Locate the cell with the specified text and output its (x, y) center coordinate. 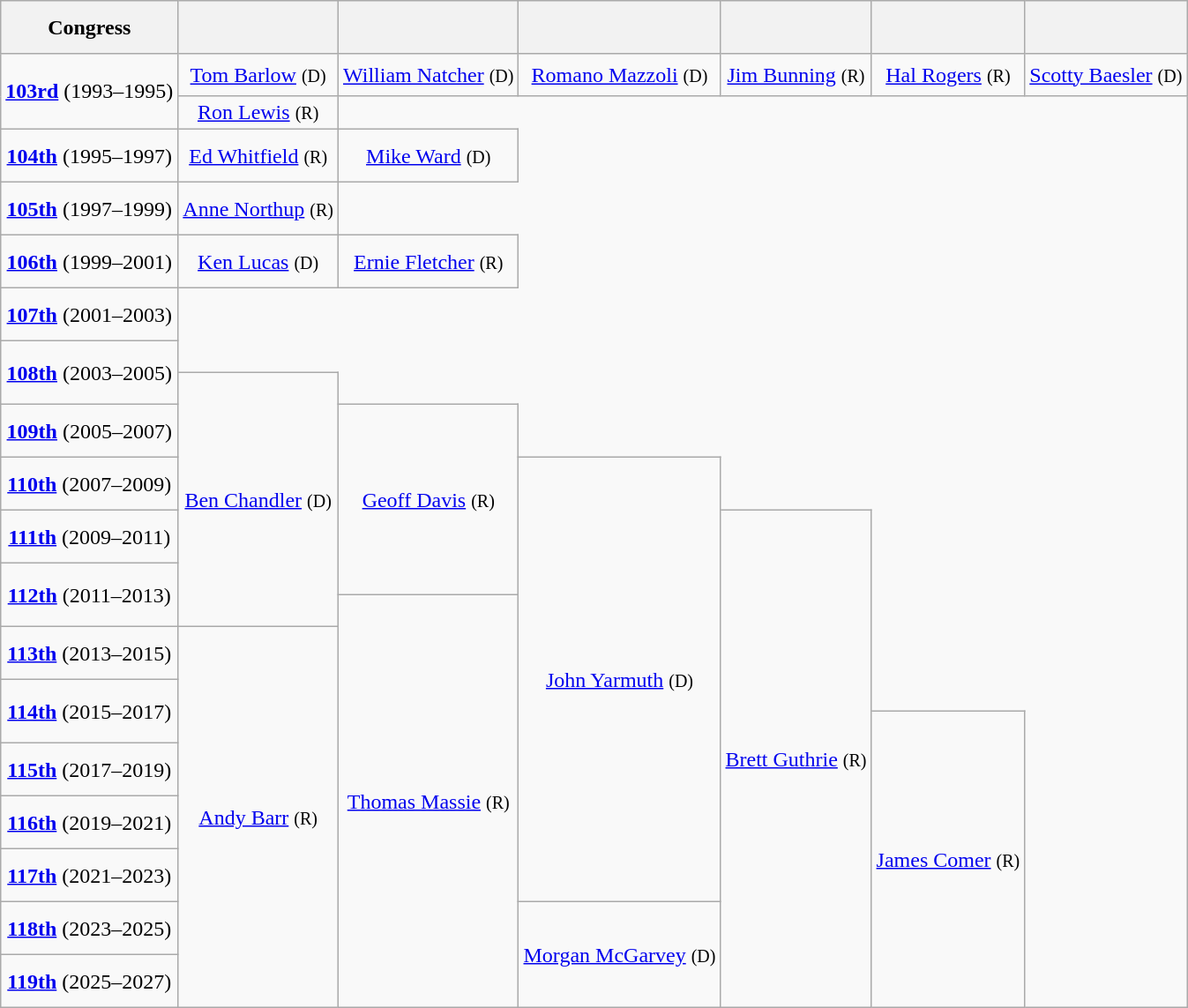
Ed Whitfield (R) (258, 156)
Anne Northup (R) (258, 209)
112th (2011–2013) (90, 595)
Andy Barr (R) (258, 818)
Morgan McGarvey (D) (619, 955)
113th (2013–2015) (90, 653)
Mike Ward (D) (429, 156)
104th (1995–1997) (90, 156)
115th (2017–2019) (90, 770)
108th (2003–2005) (90, 373)
William Natcher (D) (429, 75)
116th (2019–2021) (90, 823)
John Yarmuth (D) (619, 680)
Ron Lewis (R) (258, 113)
Thomas Massie (R) (429, 802)
Congress (90, 27)
110th (2007–2009) (90, 484)
Romano Mazzoli (D) (619, 75)
118th (2023–2025) (90, 929)
Brett Guthrie (R) (796, 759)
114th (2015–2017) (90, 712)
106th (1999–2001) (90, 262)
Scotty Baesler (D) (1106, 75)
119th (2025–2027) (90, 982)
Tom Barlow (D) (258, 75)
109th (2005–2007) (90, 431)
Geoff Davis (R) (429, 500)
Jim Bunning (R) (796, 75)
105th (1997–1999) (90, 209)
Hal Rogers (R) (948, 75)
117th (2021–2023) (90, 876)
107th (2001–2003) (90, 315)
Ernie Fletcher (R) (429, 262)
James Comer (R) (948, 860)
111th (2009–2011) (90, 537)
Ken Lucas (D) (258, 262)
Ben Chandler (D) (258, 500)
103rd (1993–1995) (90, 92)
